Extract the [x, y] coordinate from the center of the cell holding the provided text.  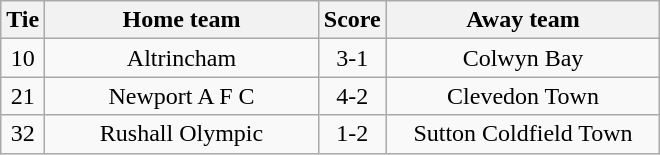
Colwyn Bay [523, 58]
3-1 [352, 58]
Rushall Olympic [182, 134]
10 [23, 58]
Altrincham [182, 58]
Away team [523, 20]
Tie [23, 20]
21 [23, 96]
Score [352, 20]
Home team [182, 20]
Clevedon Town [523, 96]
4-2 [352, 96]
Sutton Coldfield Town [523, 134]
Newport A F C [182, 96]
1-2 [352, 134]
32 [23, 134]
